For the text-containing cell, return its midpoint in [X, Y] coordinate format. 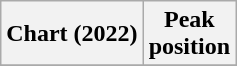
Chart (2022) [72, 34]
Peakposition [189, 34]
